Provide the [X, Y] coordinate of the cell's center where the given text is located.  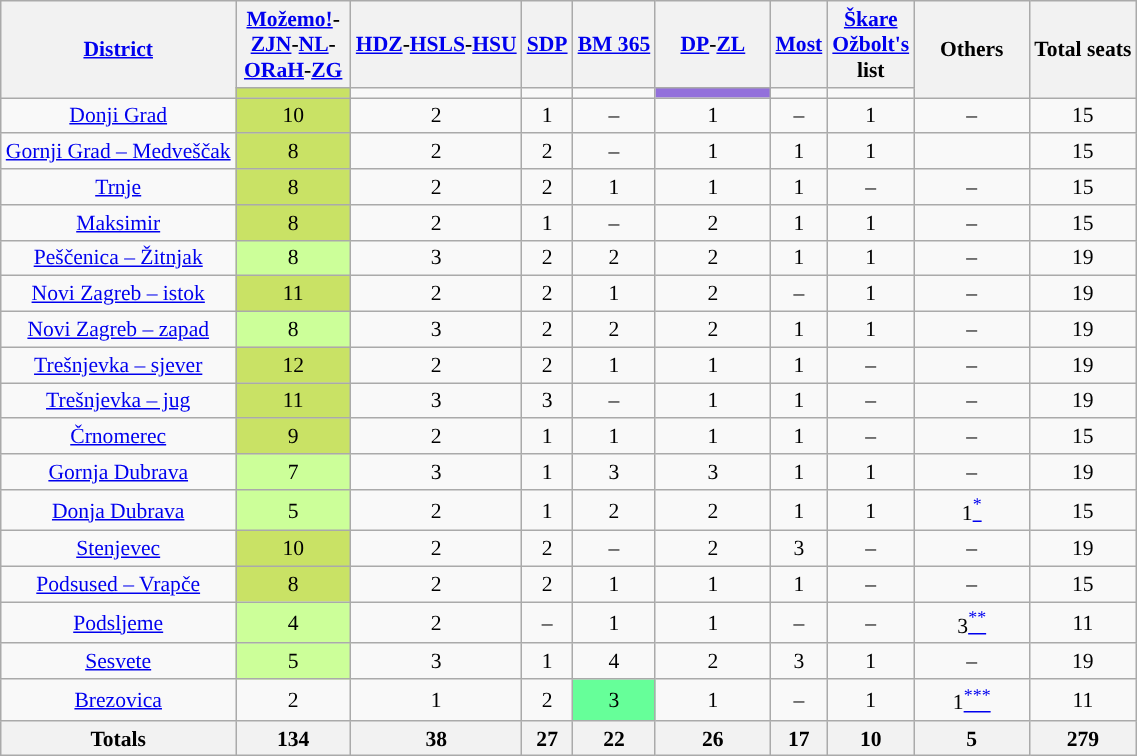
Črnomerec [118, 437]
3** [972, 622]
9 [294, 437]
Peščenica – Žitnjak [118, 258]
District [118, 50]
SDP [548, 44]
Gornji Grad – Medveščak [118, 152]
Donja Dubrava [118, 510]
12 [294, 365]
Donji Grad [118, 116]
Maksimir [118, 223]
Novi Zagreb – istok [118, 294]
1*** [972, 700]
Sesvete [118, 662]
Podsused – Vrapče [118, 585]
1* [972, 510]
HDZ-HSLS-HSU [436, 44]
Možemo!-ZJN-NL-ORaH-ZG [294, 44]
Trnje [118, 187]
ŠkareOžbolt'slist [870, 44]
Novi Zagreb – zapad [118, 330]
Most [798, 44]
Others [972, 50]
DP-ZL [712, 44]
BM 365 [614, 44]
Gornja Dubrava [118, 472]
Podsljeme [118, 622]
Trešnjevka – sjever [118, 365]
7 [294, 472]
Stenjevec [118, 549]
Trešnjevka – jug [118, 401]
Brezovica [118, 700]
Total seats [1082, 50]
